Pinpoint the cell where the given text exists, returning its (x, y) midpoint coordinate. 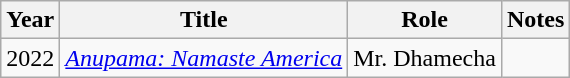
Year (30, 20)
Mr. Dhamecha (425, 58)
2022 (30, 58)
Title (204, 20)
Notes (535, 20)
Anupama: Namaste America (204, 58)
Role (425, 20)
